Determine the (X, Y) coordinate at the center of the cell enclosing the given text.  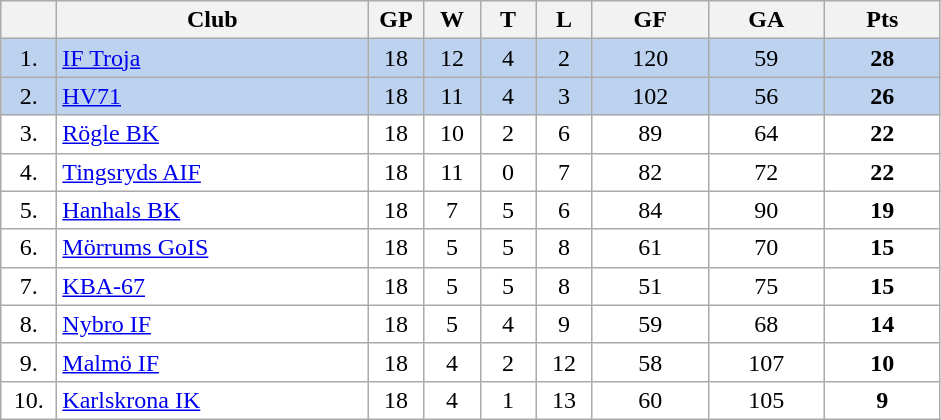
Karlskrona IK (212, 400)
102 (650, 96)
68 (766, 324)
105 (766, 400)
70 (766, 248)
Rögle BK (212, 134)
6. (29, 248)
51 (650, 286)
8. (29, 324)
9. (29, 362)
L (564, 20)
GF (650, 20)
26 (882, 96)
0 (508, 172)
W (452, 20)
7. (29, 286)
IF Troja (212, 58)
90 (766, 210)
5. (29, 210)
HV71 (212, 96)
89 (650, 134)
3. (29, 134)
56 (766, 96)
Nybro IF (212, 324)
28 (882, 58)
82 (650, 172)
GP (396, 20)
10. (29, 400)
60 (650, 400)
14 (882, 324)
19 (882, 210)
61 (650, 248)
64 (766, 134)
Pts (882, 20)
Malmö IF (212, 362)
GA (766, 20)
13 (564, 400)
1. (29, 58)
Mörrums GoIS (212, 248)
2. (29, 96)
T (508, 20)
72 (766, 172)
Hanhals BK (212, 210)
58 (650, 362)
84 (650, 210)
3 (564, 96)
120 (650, 58)
Tingsryds AIF (212, 172)
KBA-67 (212, 286)
75 (766, 286)
4. (29, 172)
1 (508, 400)
107 (766, 362)
Club (212, 20)
